From the cell containing the given text, extract its center point as [x, y] coordinate. 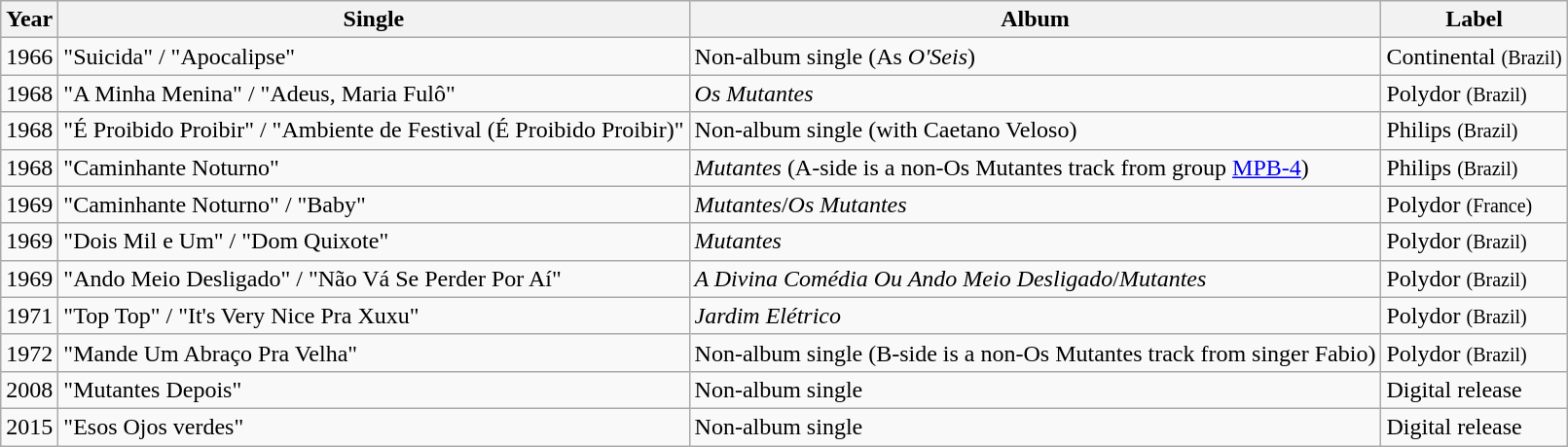
Album [1036, 19]
"Dois Mil e Um" / "Dom Quixote" [374, 242]
Mutantes (A-side is a non-Os Mutantes track from group MPB-4) [1036, 168]
"Top Top" / "It's Very Nice Pra Xuxu" [374, 316]
Polydor (France) [1474, 205]
Single [374, 19]
2015 [29, 427]
1971 [29, 316]
Mutantes [1036, 242]
"Caminhante Noturno" / "Baby" [374, 205]
Label [1474, 19]
"Ando Meio Desligado" / "Não Vá Se Perder Por Aí" [374, 279]
1972 [29, 353]
Continental (Brazil) [1474, 56]
"Mande Um Abraço Pra Velha" [374, 353]
"É Proibido Proibir" / "Ambiente de Festival (É Proibido Proibir)" [374, 130]
Non-album single (with Caetano Veloso) [1036, 130]
"Esos Ojos verdes" [374, 427]
"Caminhante Noturno" [374, 168]
2008 [29, 390]
1966 [29, 56]
Mutantes/Os Mutantes [1036, 205]
Os Mutantes [1036, 93]
"Mutantes Depois" [374, 390]
"Suicida" / "Apocalipse" [374, 56]
"A Minha Menina" / "Adeus, Maria Fulô" [374, 93]
Non-album single (B-side is a non-Os Mutantes track from singer Fabio) [1036, 353]
A Divina Comédia Ou Ando Meio Desligado/Mutantes [1036, 279]
Non-album single (As O'Seis) [1036, 56]
Year [29, 19]
Jardim Elétrico [1036, 316]
